Locate the cell with the specified text and output its (x, y) center coordinate. 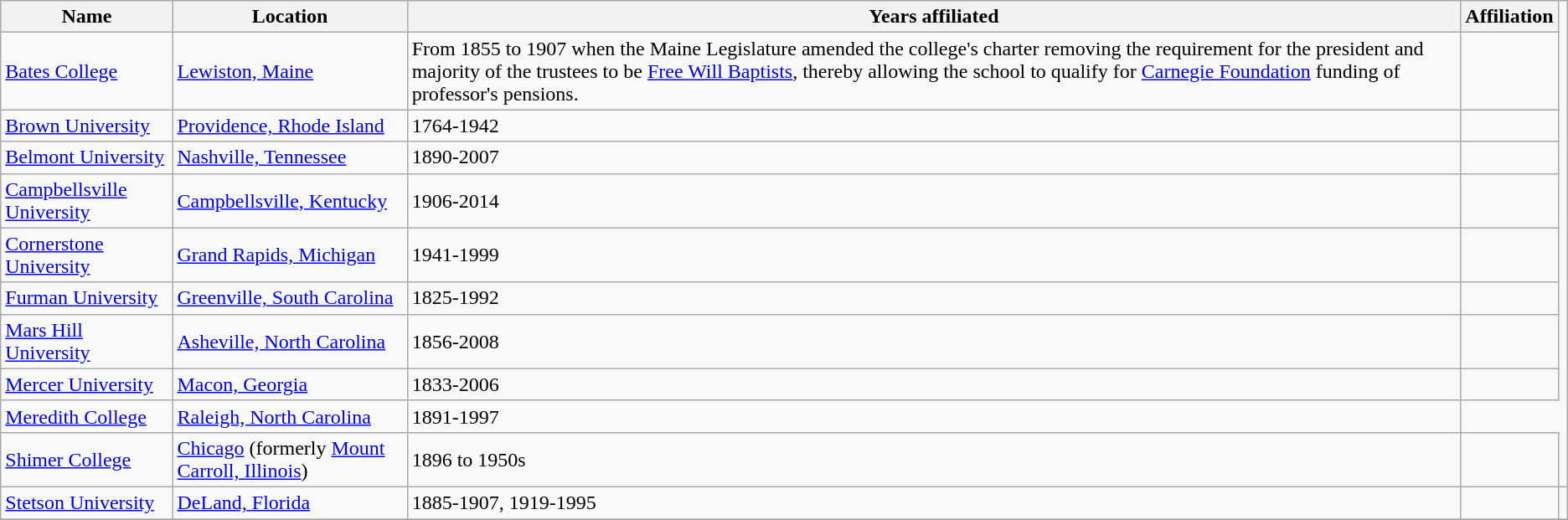
Location (290, 17)
1764-1942 (934, 126)
DeLand, Florida (290, 502)
1906-2014 (934, 201)
Macon, Georgia (290, 384)
Years affiliated (934, 17)
Chicago (formerly Mount Carroll, Illinois) (290, 459)
Campbellsville University (87, 201)
Brown University (87, 126)
Asheville, North Carolina (290, 342)
Name (87, 17)
Raleigh, North Carolina (290, 416)
Mars Hill University (87, 342)
1833-2006 (934, 384)
Affiliation (1509, 17)
Shimer College (87, 459)
1825-1992 (934, 298)
1890-2007 (934, 157)
1885-1907, 1919-1995 (934, 502)
Furman University (87, 298)
1941-1999 (934, 255)
1856-2008 (934, 342)
Stetson University (87, 502)
Campbellsville, Kentucky (290, 201)
Lewiston, Maine (290, 71)
Belmont University (87, 157)
Meredith College (87, 416)
Cornerstone University (87, 255)
Mercer University (87, 384)
1896 to 1950s (934, 459)
Greenville, South Carolina (290, 298)
1891-1997 (934, 416)
Nashville, Tennessee (290, 157)
Bates College (87, 71)
Grand Rapids, Michigan (290, 255)
Providence, Rhode Island (290, 126)
